Find where the given text appears and provide that cell's center as (X, Y) coordinate. 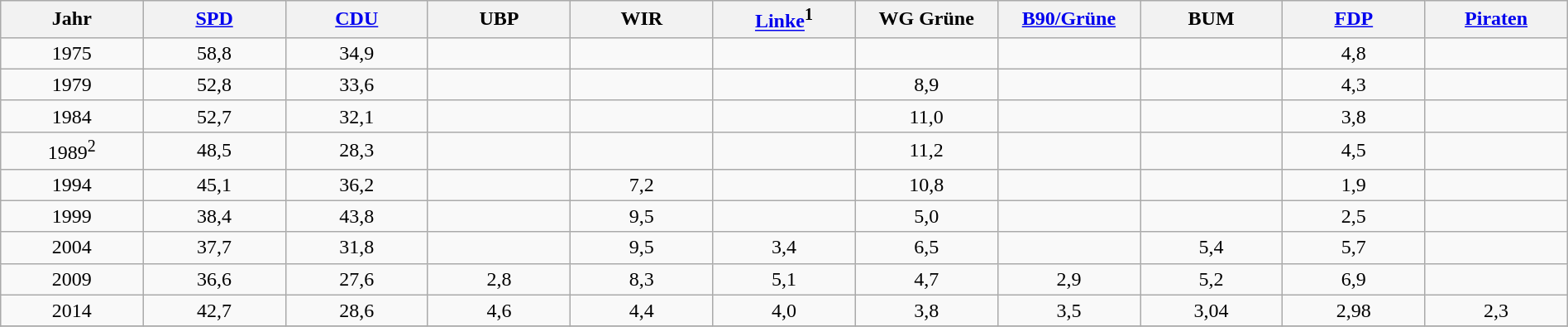
1,9 (1354, 185)
31,8 (356, 248)
8,3 (642, 279)
33,6 (356, 84)
11,2 (926, 151)
3,5 (1068, 310)
2,9 (1068, 279)
4,7 (926, 279)
Jahr (72, 20)
3,04 (1211, 310)
8,9 (926, 84)
5,2 (1211, 279)
11,0 (926, 116)
6,5 (926, 248)
2,8 (499, 279)
42,7 (214, 310)
4,8 (1354, 53)
1984 (72, 116)
37,7 (214, 248)
5,4 (1211, 248)
27,6 (356, 279)
4,3 (1354, 84)
2004 (72, 248)
5,7 (1354, 248)
1999 (72, 216)
4,4 (642, 310)
28,3 (356, 151)
SPD (214, 20)
2014 (72, 310)
3,4 (784, 248)
2,3 (1496, 310)
Piraten (1496, 20)
48,5 (214, 151)
28,6 (356, 310)
B90/Grüne (1068, 20)
CDU (356, 20)
1994 (72, 185)
4,5 (1354, 151)
32,1 (356, 116)
36,2 (356, 185)
UBP (499, 20)
45,1 (214, 185)
19892 (72, 151)
7,2 (642, 185)
43,8 (356, 216)
10,8 (926, 185)
Linke1 (784, 20)
WIR (642, 20)
1979 (72, 84)
6,9 (1354, 279)
2,5 (1354, 216)
38,4 (214, 216)
2009 (72, 279)
4,6 (499, 310)
5,1 (784, 279)
4,0 (784, 310)
52,8 (214, 84)
WG Grüne (926, 20)
34,9 (356, 53)
2,98 (1354, 310)
36,6 (214, 279)
FDP (1354, 20)
52,7 (214, 116)
5,0 (926, 216)
1975 (72, 53)
BUM (1211, 20)
58,8 (214, 53)
